Return the [X, Y] coordinate for the center point of the cell that contains the specified text.  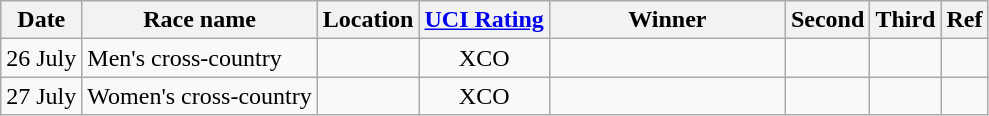
27 July [42, 96]
Location [368, 20]
Race name [200, 20]
Date [42, 20]
Second [827, 20]
Men's cross-country [200, 58]
26 July [42, 58]
Women's cross-country [200, 96]
Third [906, 20]
Ref [964, 20]
UCI Rating [484, 20]
Winner [667, 20]
